Scan for the cell matching the given text and deliver its [X, Y] coordinate at center. 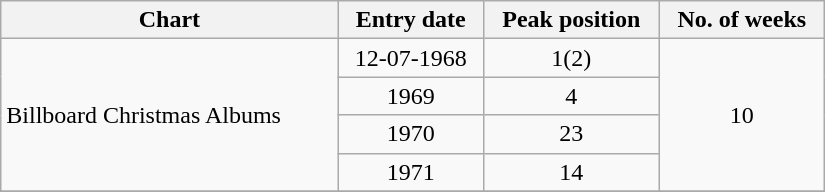
Billboard Christmas Albums [170, 115]
1970 [410, 134]
Chart [170, 20]
14 [571, 172]
12-07-1968 [410, 58]
1(2) [571, 58]
10 [742, 115]
Entry date [410, 20]
1971 [410, 172]
23 [571, 134]
4 [571, 96]
1969 [410, 96]
No. of weeks [742, 20]
Peak position [571, 20]
